Return [x, y] of the center of cell containing provided text 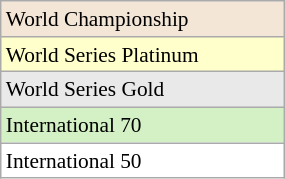
International 70 [142, 126]
World Series Gold [142, 90]
World Series Platinum [142, 55]
World Championship [142, 19]
International 50 [142, 161]
